Detect which cell encompasses the target text, then output its (X, Y) center coordinate. 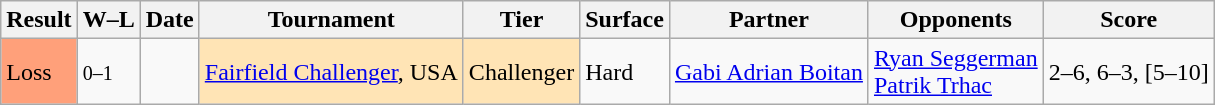
Score (1128, 20)
Fairfield Challenger, USA (331, 72)
Loss (39, 72)
2–6, 6–3, [5–10] (1128, 72)
Challenger (521, 72)
W–L (108, 20)
Tournament (331, 20)
Surface (625, 20)
Opponents (956, 20)
Tier (521, 20)
0–1 (108, 72)
Result (39, 20)
Hard (625, 72)
Gabi Adrian Boitan (768, 72)
Ryan Seggerman Patrik Trhac (956, 72)
Date (170, 20)
Partner (768, 20)
